Output the [X, Y] coordinate of the center of the cell containing the given text.  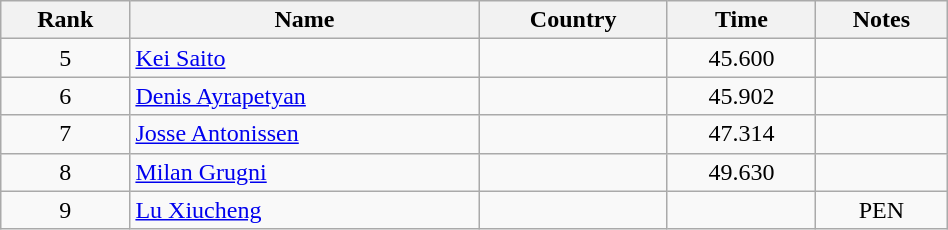
47.314 [741, 134]
Milan Grugni [304, 172]
Notes [882, 20]
6 [66, 96]
Time [741, 20]
45.600 [741, 58]
Rank [66, 20]
9 [66, 210]
Josse Antonissen [304, 134]
45.902 [741, 96]
7 [66, 134]
5 [66, 58]
Denis Ayrapetyan [304, 96]
Country [573, 20]
PEN [882, 210]
Name [304, 20]
Kei Saito [304, 58]
Lu Xiucheng [304, 210]
49.630 [741, 172]
8 [66, 172]
